Detect which cell encompasses the target text, then output its [x, y] center coordinate. 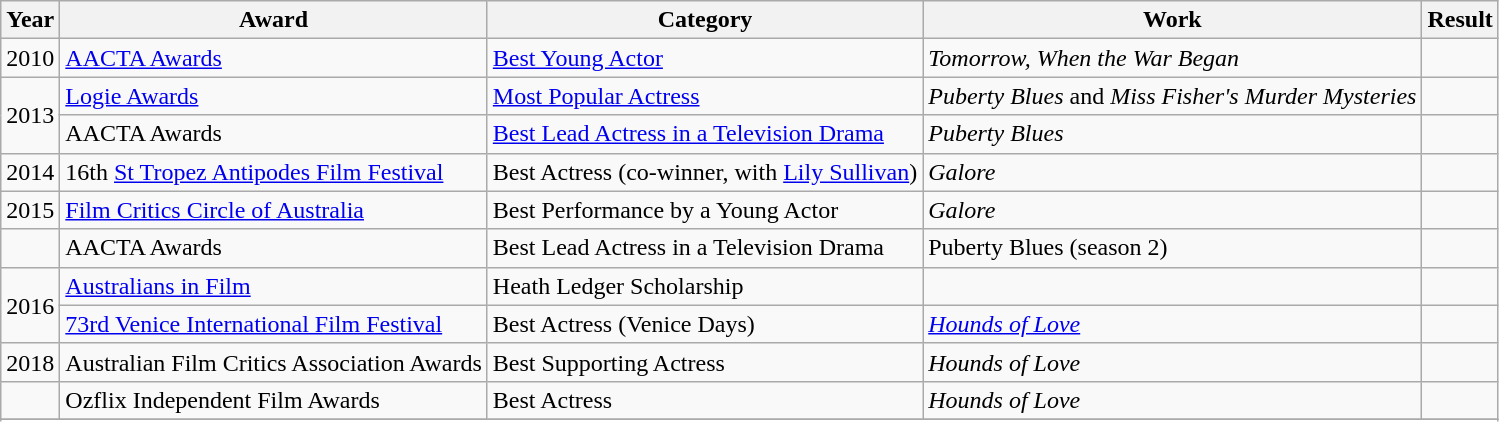
Best Actress [704, 400]
Heath Ledger Scholarship [704, 286]
Year [30, 20]
Tomorrow, When the War Began [1172, 58]
2014 [30, 172]
Puberty Blues and Miss Fisher's Murder Mysteries [1172, 96]
Ozflix Independent Film Awards [274, 400]
Puberty Blues [1172, 134]
Award [274, 20]
Film Critics Circle of Australia [274, 210]
Best Supporting Actress [704, 362]
Best Actress (co-winner, with Lily Sullivan) [704, 172]
16th St Tropez Antipodes Film Festival [274, 172]
2013 [30, 115]
Work [1172, 20]
2016 [30, 305]
Australian Film Critics Association Awards [274, 362]
Result [1460, 20]
2010 [30, 58]
Logie Awards [274, 96]
Puberty Blues (season 2) [1172, 248]
Best Performance by a Young Actor [704, 210]
Category [704, 20]
Most Popular Actress [704, 96]
2015 [30, 210]
2018 [30, 362]
73rd Venice International Film Festival [274, 324]
Best Young Actor [704, 58]
Best Actress (Venice Days) [704, 324]
Australians in Film [274, 286]
